Output the (X, Y) coordinate of the center of the cell containing the given text.  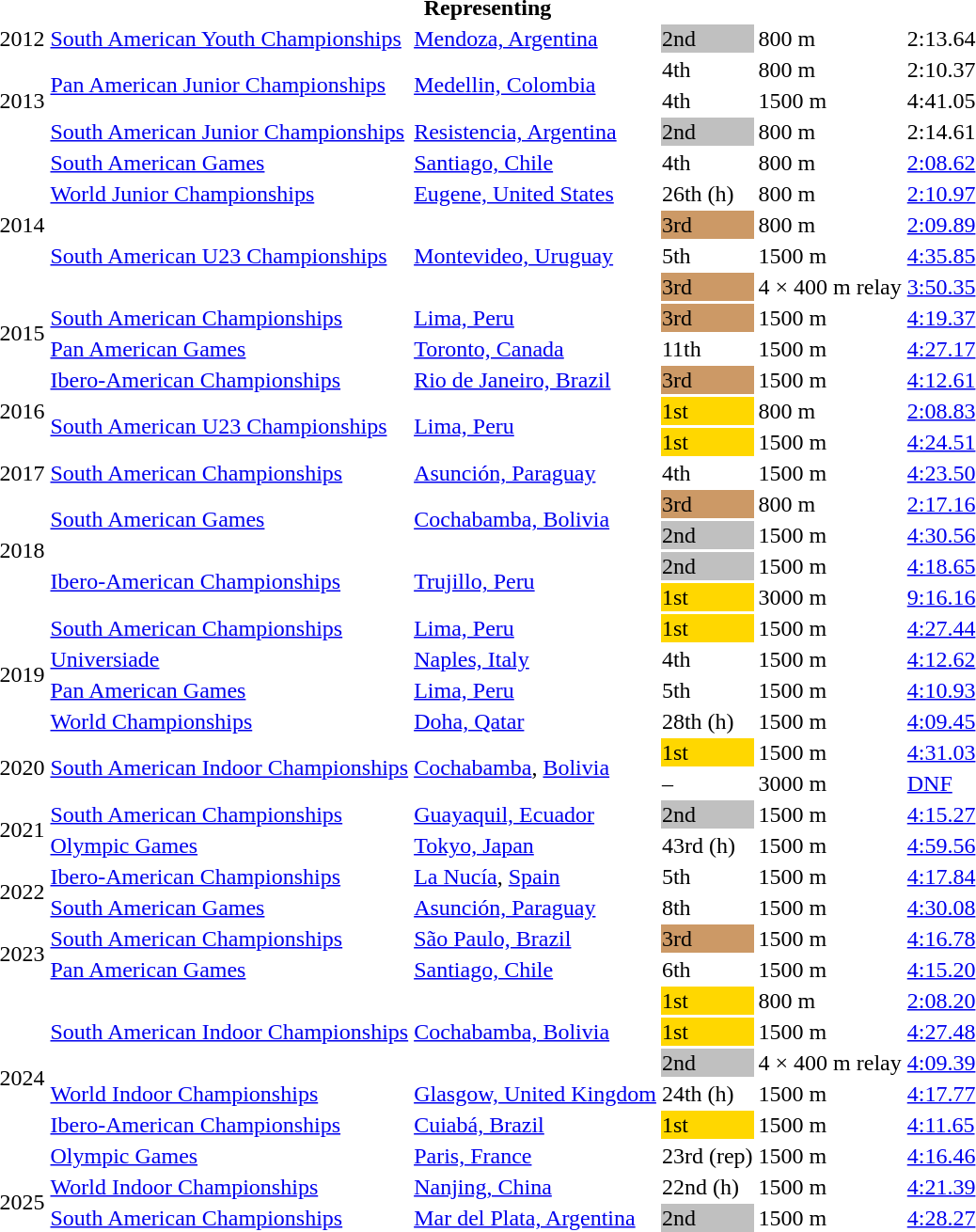
22nd (h) (707, 1187)
La Nucía, Spain (536, 877)
São Paulo, Brazil (536, 939)
Rio de Janeiro, Brazil (536, 380)
– (707, 783)
South American Youth Championships (229, 39)
Universiade (229, 659)
Cuiabá, Brazil (536, 1125)
26th (h) (707, 194)
43rd (h) (707, 845)
Mendoza, Argentina (536, 39)
24th (h) (707, 1094)
South American Junior Championships (229, 132)
Resistencia, Argentina (536, 132)
World Championships (229, 721)
Glasgow, United Kingdom (536, 1094)
Eugene, United States (536, 194)
Guayaquil, Ecuador (536, 814)
Mar del Plata, Argentina (536, 1218)
23rd (rep) (707, 1156)
Nanjing, China (536, 1187)
Medellin, Colombia (536, 85)
Tokyo, Japan (536, 845)
Trujillo, Peru (536, 581)
28th (h) (707, 721)
11th (707, 349)
Naples, Italy (536, 659)
World Junior Championships (229, 194)
Toronto, Canada (536, 349)
Paris, France (536, 1156)
Doha, Qatar (536, 721)
6th (707, 970)
Pan American Junior Championships (229, 85)
Montevideo, Uruguay (536, 256)
8th (707, 908)
